Capture the cell that displays the provided text and extract its [x, y] central coordinate. 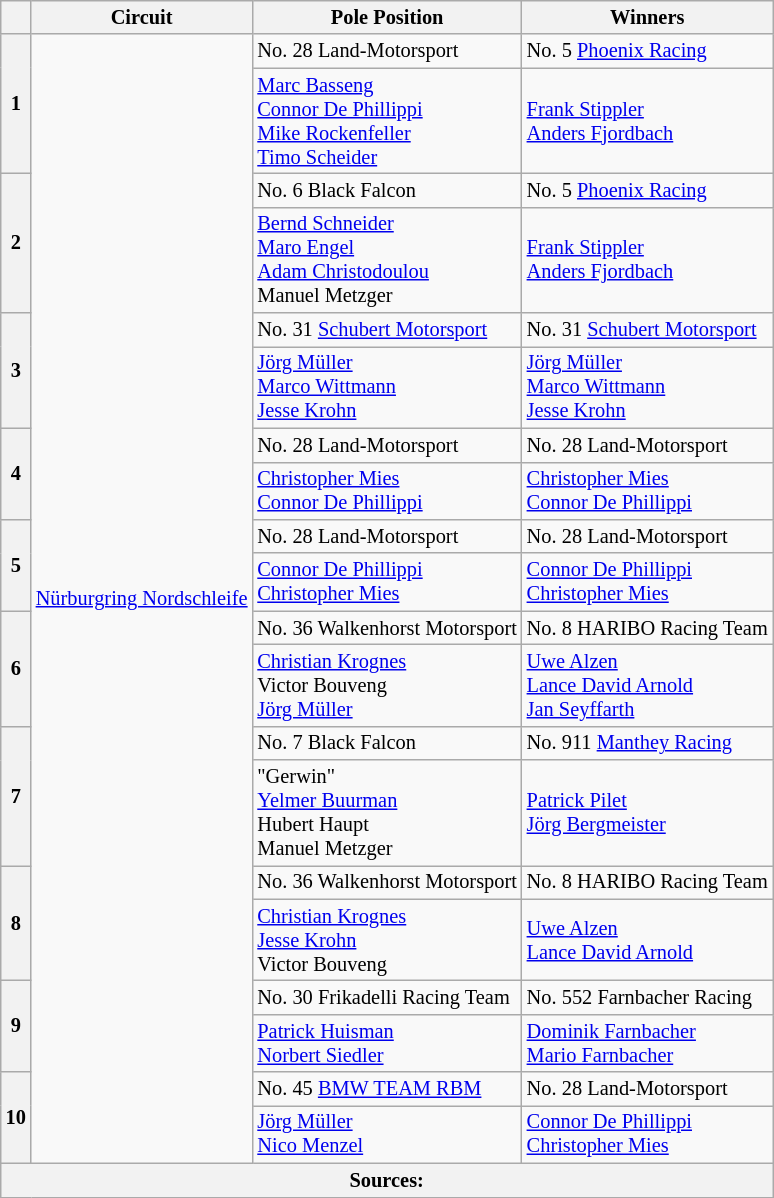
Bernd Schneider Maro Engel Adam Christodoulou Manuel Metzger [386, 260]
Jörg Müller Nico Menzel [386, 1134]
8 [16, 922]
No. 6 Black Falcon [386, 190]
Pole Position [386, 17]
No. 552 Farnbacher Racing [648, 997]
4 [16, 474]
No. 911 Manthey Racing [648, 743]
Uwe Alzen Lance David Arnold [648, 940]
"Gerwin" Yelmer Buurman Hubert Haupt Manuel Metzger [386, 813]
No. 7 Black Falcon [386, 743]
Christian Krognes Victor Bouveng Jörg Müller [386, 685]
Dominik Farnbacher Mario Farnbacher [648, 1043]
2 [16, 242]
Patrick Pilet Jörg Bergmeister [648, 813]
Nürburgring Nordschleife [142, 598]
Christian Krognes Jesse Krohn Victor Bouveng [386, 940]
9 [16, 1026]
No. 30 Frikadelli Racing Team [386, 997]
Circuit [142, 17]
7 [16, 796]
Winners [648, 17]
3 [16, 370]
6 [16, 668]
Patrick Huisman Norbert Siedler [386, 1043]
Sources: [387, 1180]
1 [16, 104]
Uwe Alzen Lance David Arnold Jan Seyffarth [648, 685]
10 [16, 1118]
5 [16, 564]
Marc Basseng Connor De Phillippi Mike Rockenfeller Timo Scheider [386, 121]
No. 45 BMW TEAM RBM [386, 1089]
